Pinpoint the cell where the given text exists, returning its [X, Y] midpoint coordinate. 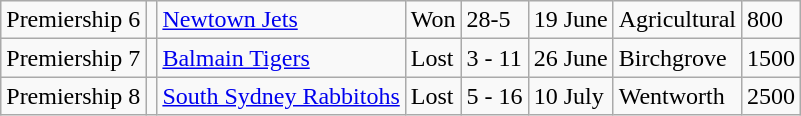
800 [772, 20]
Newtown Jets [281, 20]
South Sydney Rabbitohs [281, 96]
Wentworth [677, 96]
Birchgrove [677, 58]
5 - 16 [494, 96]
2500 [772, 96]
Premiership 8 [74, 96]
3 - 11 [494, 58]
Balmain Tigers [281, 58]
26 June [570, 58]
10 July [570, 96]
19 June [570, 20]
1500 [772, 58]
Premiership 6 [74, 20]
Won [433, 20]
Agricultural [677, 20]
Premiership 7 [74, 58]
28-5 [494, 20]
